Detect which cell encompasses the target text, then output its (x, y) center coordinate. 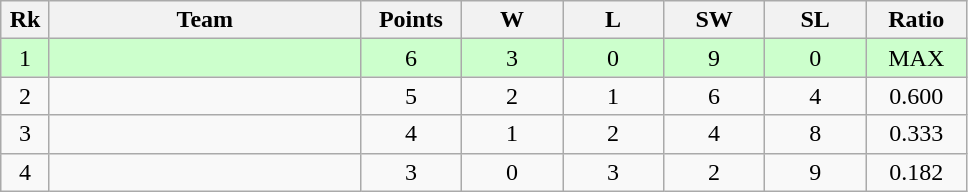
Ratio (916, 20)
Rk (26, 20)
MAX (916, 58)
0.600 (916, 96)
W (512, 20)
5 (410, 96)
Points (410, 20)
L (612, 20)
SL (816, 20)
0.333 (916, 134)
8 (816, 134)
SW (714, 20)
0.182 (916, 172)
Team (204, 20)
